Capture the cell that displays the provided text and extract its [x, y] central coordinate. 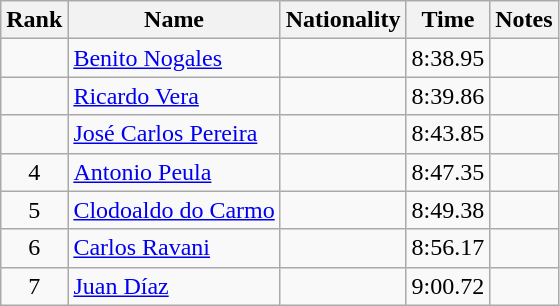
8:56.17 [448, 248]
8:47.35 [448, 172]
Nationality [343, 20]
Carlos Ravani [174, 248]
6 [34, 248]
Antonio Peula [174, 172]
Ricardo Vera [174, 96]
9:00.72 [448, 286]
8:38.95 [448, 58]
Rank [34, 20]
8:43.85 [448, 134]
4 [34, 172]
Clodoaldo do Carmo [174, 210]
8:49.38 [448, 210]
8:39.86 [448, 96]
7 [34, 286]
Juan Díaz [174, 286]
Time [448, 20]
5 [34, 210]
Name [174, 20]
Notes [524, 20]
Benito Nogales [174, 58]
José Carlos Pereira [174, 134]
